Locate the cell with the specified text and output its (x, y) center coordinate. 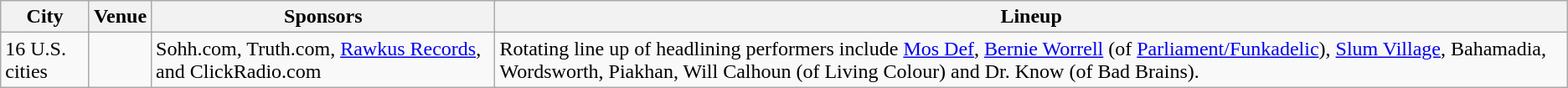
City (45, 17)
16 U.S. cities (45, 60)
Sponsors (323, 17)
Lineup (1031, 17)
Sohh.com, Truth.com, Rawkus Records, and ClickRadio.com (323, 60)
Venue (120, 17)
